Extract the (x, y) coordinate from the center of the cell holding the provided text.  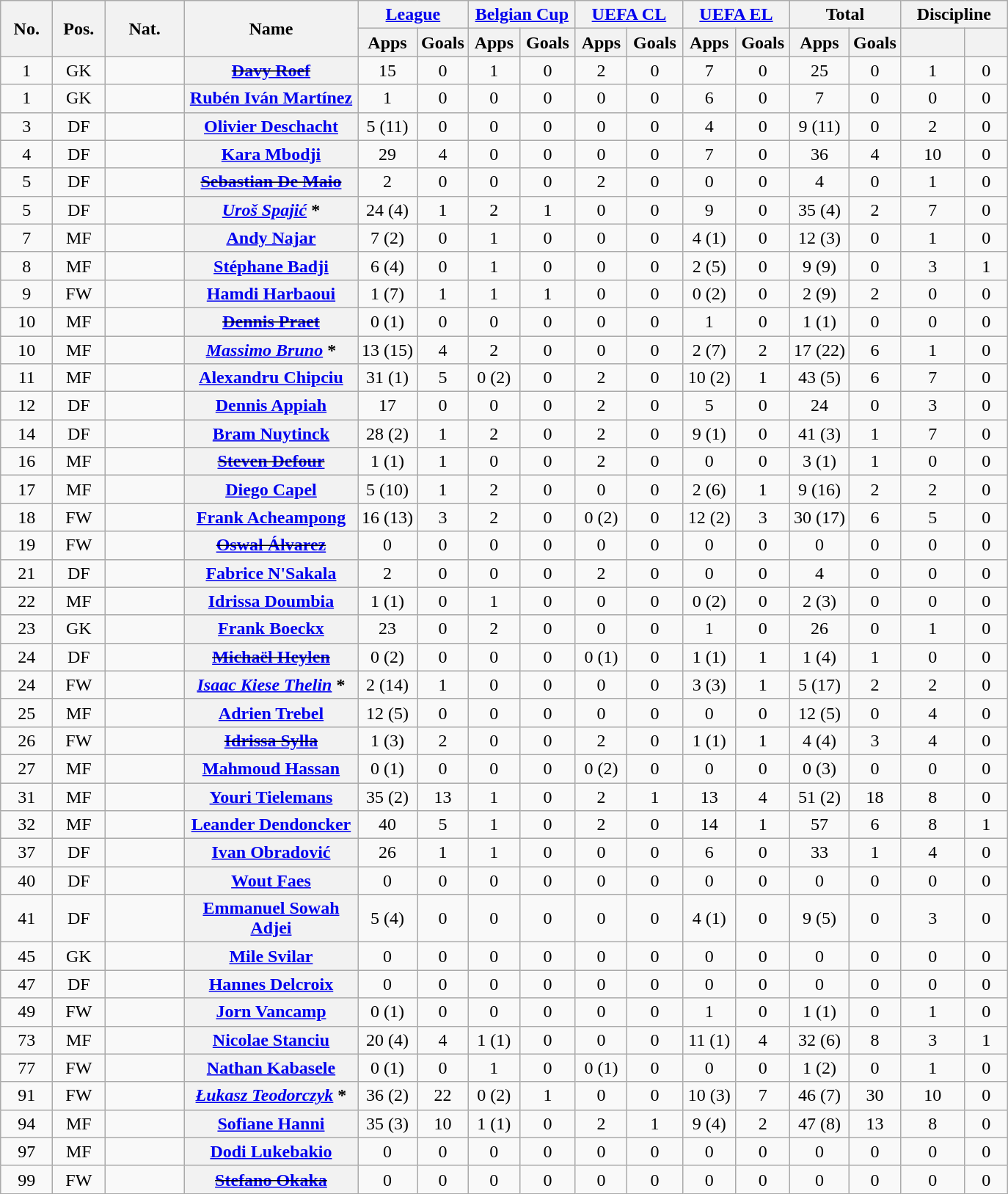
5 (17) (819, 685)
30 (875, 1096)
6 (4) (387, 266)
17 (22) (819, 350)
7 (2) (387, 238)
Discipline (954, 15)
19 (26, 545)
13 (15) (387, 350)
41 (26, 919)
5 (10) (387, 489)
10 (3) (709, 1096)
Frank Boeckx (271, 629)
Davy Roef (271, 70)
1 (7) (387, 294)
4 (4) (819, 740)
Idrissa Doumbia (271, 601)
12 (2) (709, 517)
League (414, 15)
46 (7) (819, 1096)
No. (26, 29)
Oswal Álvarez (271, 545)
9 (5) (819, 919)
9 (16) (819, 489)
24 (4) (387, 210)
1 (3) (387, 740)
5 (4) (387, 919)
Dennis Appiah (271, 406)
9 (4) (709, 1124)
Leander Dendoncker (271, 825)
35 (4) (819, 210)
Rubén Iván Martínez (271, 98)
Kara Mbodji (271, 154)
35 (3) (387, 1124)
Sofiane Hanni (271, 1124)
Idrissa Sylla (271, 740)
Mile Svilar (271, 956)
35 (2) (387, 796)
12 (26, 406)
Youri Tielemans (271, 796)
9 (9) (819, 266)
2 (6) (709, 489)
Alexandru Chipciu (271, 378)
31 (26, 796)
Emmanuel Sowah Adjei (271, 919)
37 (26, 853)
Łukasz Teodorczyk * (271, 1096)
Dennis Praet (271, 321)
1 (2) (819, 1068)
57 (819, 825)
Diego Capel (271, 489)
Andy Najar (271, 238)
Hannes Delcroix (271, 984)
41 (3) (819, 434)
36 (2) (387, 1096)
Ivan Obradović (271, 853)
16 (13) (387, 517)
16 (26, 462)
27 (26, 768)
Jorn Vancamp (271, 1012)
12 (3) (819, 238)
2 (9) (819, 294)
Michaël Heylen (271, 657)
47 (26, 984)
97 (26, 1151)
5 (11) (387, 126)
1 (4) (819, 657)
28 (2) (387, 434)
Nathan Kabasele (271, 1068)
UEFA EL (736, 15)
33 (819, 853)
Sebastian De Maio (271, 182)
43 (5) (819, 378)
2 (14) (387, 685)
31 (1) (387, 378)
11 (26, 378)
45 (26, 956)
9 (1) (709, 434)
11 (1) (709, 1040)
Total (845, 15)
Massimo Bruno * (271, 350)
9 (11) (819, 126)
3 (1) (819, 462)
Belgian Cup (522, 15)
Adrien Trebel (271, 713)
15 (387, 70)
47 (8) (819, 1124)
3 (3) (709, 685)
99 (26, 1179)
Frank Acheampong (271, 517)
10 (2) (709, 378)
49 (26, 1012)
73 (26, 1040)
Dodi Lukebakio (271, 1151)
77 (26, 1068)
Nicolae Stanciu (271, 1040)
Nat. (145, 29)
20 (4) (387, 1040)
2 (7) (709, 350)
36 (819, 154)
51 (2) (819, 796)
94 (26, 1124)
21 (26, 573)
30 (17) (819, 517)
Hamdi Harbaoui (271, 294)
Stéphane Badji (271, 266)
29 (387, 154)
UEFA CL (629, 15)
Wout Faes (271, 881)
91 (26, 1096)
Steven Defour (271, 462)
32 (6) (819, 1040)
Name (271, 29)
Olivier Deschacht (271, 126)
0 (3) (819, 768)
Bram Nuytinck (271, 434)
32 (26, 825)
Isaac Kiese Thelin * (271, 685)
2 (5) (709, 266)
Fabrice N'Sakala (271, 573)
Pos. (79, 29)
Uroš Spajić * (271, 210)
Stefano Okaka (271, 1179)
2 (3) (819, 601)
Mahmoud Hassan (271, 768)
